Identify which cell holds the provided text, then report its [x, y] central coordinate. 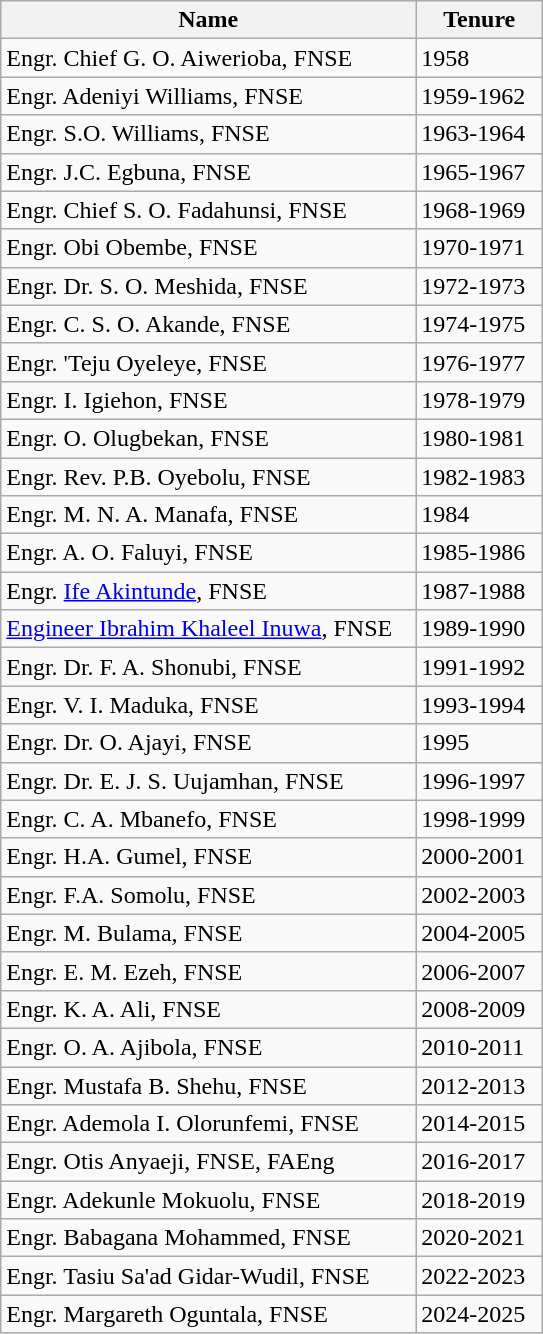
Engr. Dr. O. Ajayi, FNSE [208, 743]
2024-2025 [480, 1314]
Tenure [480, 20]
1987-1988 [480, 591]
1989-1990 [480, 629]
2008-2009 [480, 1009]
1982-1983 [480, 477]
Engr. C. S. O. Akande, FNSE [208, 324]
Engr. S.O. Williams, FNSE [208, 134]
Engr. Tasiu Sa'ad Gidar-Wudil, FNSE [208, 1276]
1995 [480, 743]
Engr. O. A. Ajibola, FNSE [208, 1047]
2002-2003 [480, 895]
Engr. Dr. E. J. S. Uujamhan, FNSE [208, 781]
1991-1992 [480, 667]
2012-2013 [480, 1085]
1963-1964 [480, 134]
2022-2023 [480, 1276]
Engr. Obi Obembe, FNSE [208, 248]
1985-1986 [480, 553]
Engr. Chief S. O. Fadahunsi, FNSE [208, 210]
Engr. Dr. S. O. Meshida, FNSE [208, 286]
Engineer Ibrahim Khaleel Inuwa, FNSE [208, 629]
Engr. 'Teju Oyeleye, FNSE [208, 362]
2010-2011 [480, 1047]
Engr. M. N. A. Manafa, FNSE [208, 515]
2014-2015 [480, 1124]
2018-2019 [480, 1200]
Engr. A. O. Faluyi, FNSE [208, 553]
Engr. V. I. Maduka, FNSE [208, 705]
Engr. Dr. F. A. Shonubi, FNSE [208, 667]
2020-2021 [480, 1238]
1972-1973 [480, 286]
Engr. K. A. Ali, FNSE [208, 1009]
1976-1977 [480, 362]
1970-1971 [480, 248]
1998-1999 [480, 819]
Engr. Babagana Mohammed, FNSE [208, 1238]
Engr. Ife Akintunde, FNSE [208, 591]
Engr. Rev. P.B. Oyebolu, FNSE [208, 477]
2004-2005 [480, 933]
2016-2017 [480, 1162]
Engr. I. Igiehon, FNSE [208, 400]
Engr. E. M. Ezeh, FNSE [208, 971]
Engr. M. Bulama, FNSE [208, 933]
Engr. Adekunle Mokuolu, FNSE [208, 1200]
Engr. Margareth Oguntala, FNSE [208, 1314]
2006-2007 [480, 971]
Engr. Otis Anyaeji, FNSE, FAEng [208, 1162]
1974-1975 [480, 324]
1993-1994 [480, 705]
Engr. Ademola I. Olorunfemi, FNSE [208, 1124]
1968-1969 [480, 210]
1959-1962 [480, 96]
Name [208, 20]
2000-2001 [480, 857]
Engr. J.C. Egbuna, FNSE [208, 172]
Engr. Mustafa B. Shehu, FNSE [208, 1085]
Engr. Adeniyi Williams, FNSE [208, 96]
Engr. Chief G. O. Aiwerioba, FNSE [208, 58]
1978-1979 [480, 400]
1980-1981 [480, 438]
1984 [480, 515]
Engr. H.A. Gumel, FNSE [208, 857]
1965-1967 [480, 172]
Engr. F.A. Somolu, FNSE [208, 895]
1958 [480, 58]
Engr. C. A. Mbanefo, FNSE [208, 819]
1996-1997 [480, 781]
Engr. O. Olugbekan, FNSE [208, 438]
